Determine the (x, y) coordinate at the center of the cell enclosing the given text.  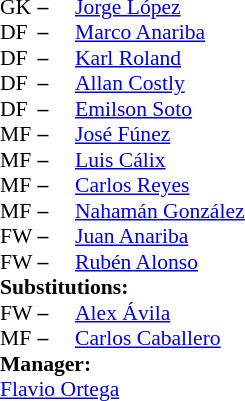
Manager: (122, 364)
José Fúnez (160, 135)
Juan Anariba (160, 237)
Allan Costly (160, 83)
Carlos Reyes (160, 185)
Carlos Caballero (160, 339)
Nahamán González (160, 211)
Alex Ávila (160, 313)
Luis Cálix (160, 160)
Marco Anariba (160, 33)
Substitutions: (122, 287)
Rubén Alonso (160, 262)
Karl Roland (160, 58)
Emilson Soto (160, 109)
